Return [X, Y] of the center of cell containing provided text 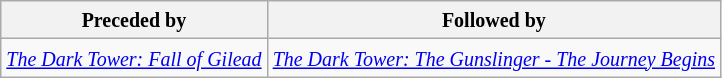
Followed by [494, 20]
The Dark Tower: The Gunslinger - The Journey Begins [494, 58]
Preceded by [134, 20]
The Dark Tower: Fall of Gilead [134, 58]
